Find where the given text appears and provide that cell's center as [X, Y] coordinate. 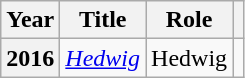
Title [103, 20]
Year [30, 20]
2016 [30, 58]
Role [190, 20]
